Pinpoint the cell where the given text exists, returning its [x, y] midpoint coordinate. 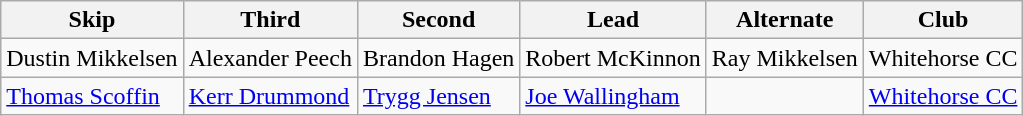
Alternate [784, 20]
Second [438, 20]
Third [270, 20]
Lead [613, 20]
Ray Mikkelsen [784, 58]
Joe Wallingham [613, 96]
Dustin Mikkelsen [92, 58]
Skip [92, 20]
Alexander Peech [270, 58]
Trygg Jensen [438, 96]
Club [943, 20]
Robert McKinnon [613, 58]
Kerr Drummond [270, 96]
Thomas Scoffin [92, 96]
Brandon Hagen [438, 58]
